Extract the (X, Y) coordinate from the center of the cell holding the provided text.  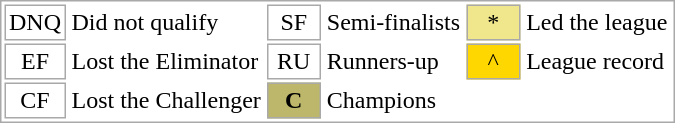
Champions (394, 100)
DNQ (34, 22)
League record (596, 62)
SF (294, 22)
C (294, 100)
Runners-up (394, 62)
Lost the Challenger (166, 100)
Led the league (596, 22)
CF (34, 100)
Semi-finalists (394, 22)
Did not qualify (166, 22)
RU (294, 62)
EF (34, 62)
* (493, 22)
Lost the Eliminator (166, 62)
^ (493, 62)
